Extract the [x, y] coordinate from the center of the cell holding the provided text.  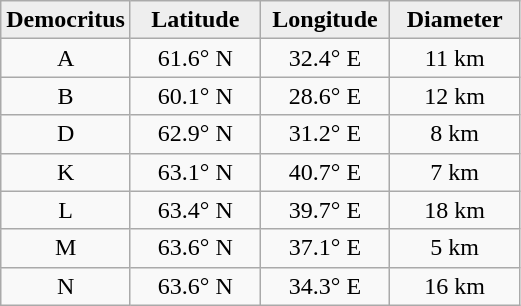
39.7° E [325, 210]
63.1° N [195, 172]
B [66, 96]
63.4° N [195, 210]
Diameter [455, 20]
Longitude [325, 20]
L [66, 210]
40.7° E [325, 172]
D [66, 134]
8 km [455, 134]
18 km [455, 210]
7 km [455, 172]
Democritus [66, 20]
12 km [455, 96]
32.4° E [325, 58]
62.9° N [195, 134]
N [66, 286]
M [66, 248]
60.1° N [195, 96]
5 km [455, 248]
61.6° N [195, 58]
31.2° E [325, 134]
A [66, 58]
Latitude [195, 20]
11 km [455, 58]
28.6° E [325, 96]
16 km [455, 286]
37.1° E [325, 248]
K [66, 172]
34.3° E [325, 286]
